Capture the cell that displays the provided text and extract its [X, Y] central coordinate. 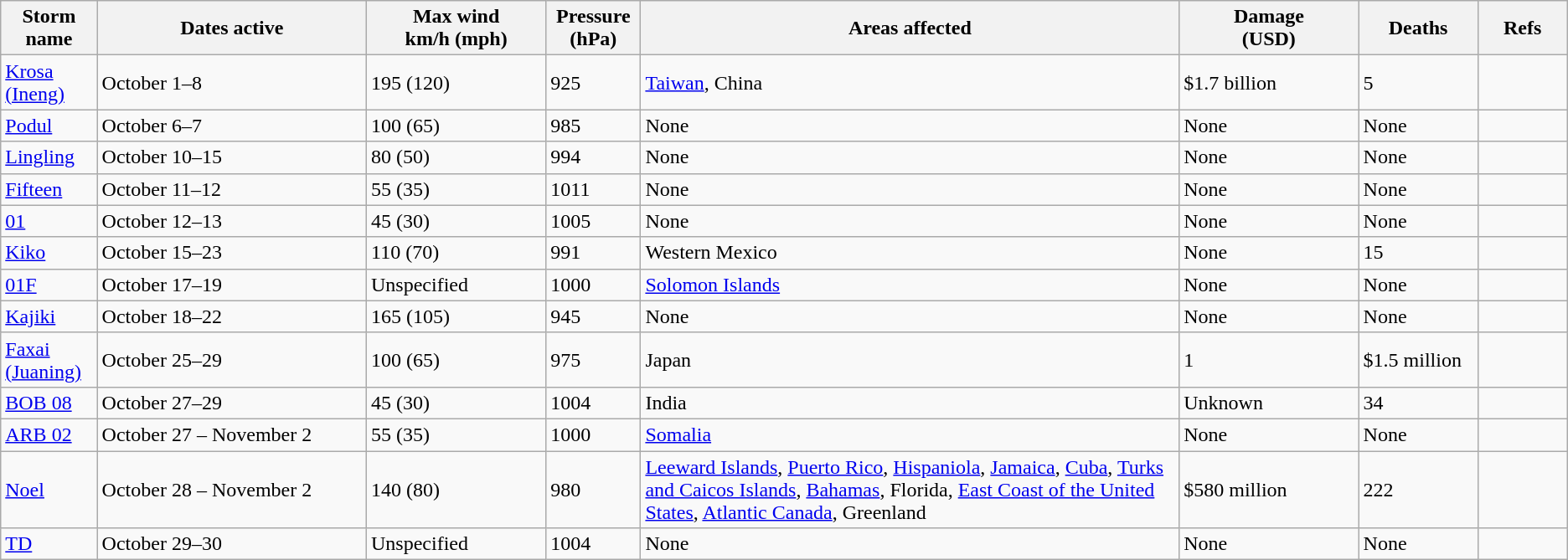
Faxai (Juaning) [49, 360]
Max windkm/h (mph) [456, 28]
1005 [593, 221]
October 27 – November 2 [231, 434]
945 [593, 316]
Japan [910, 360]
Pressure(hPa) [593, 28]
October 6–7 [231, 126]
$580 million [1269, 489]
Fifteen [49, 189]
Deaths [1418, 28]
Refs [1523, 28]
Noel [49, 489]
980 [593, 489]
October 27–29 [231, 403]
Western Mexico [910, 253]
140 (80) [456, 489]
975 [593, 360]
Lingling [49, 157]
Storm name [49, 28]
$1.7 billion [1269, 82]
985 [593, 126]
80 (50) [456, 157]
165 (105) [456, 316]
34 [1418, 403]
Kajiki [49, 316]
Somalia [910, 434]
5 [1418, 82]
October 28 – November 2 [231, 489]
ARB 02 [49, 434]
October 29–30 [231, 544]
15 [1418, 253]
Podul [49, 126]
Areas affected [910, 28]
1 [1269, 360]
01 [49, 221]
October 18–22 [231, 316]
01F [49, 285]
India [910, 403]
October 11–12 [231, 189]
Damage(USD) [1269, 28]
October 10–15 [231, 157]
Unknown [1269, 403]
195 (120) [456, 82]
Taiwan, China [910, 82]
Solomon Islands [910, 285]
994 [593, 157]
991 [593, 253]
Krosa (Ineng) [49, 82]
Kiko [49, 253]
October 25–29 [231, 360]
1011 [593, 189]
925 [593, 82]
TD [49, 544]
October 15–23 [231, 253]
October 12–13 [231, 221]
Dates active [231, 28]
October 17–19 [231, 285]
110 (70) [456, 253]
BOB 08 [49, 403]
222 [1418, 489]
$1.5 million [1418, 360]
October 1–8 [231, 82]
